Return the (X, Y) coordinate for the center point of the cell that contains the specified text.  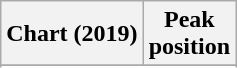
Peakposition (189, 34)
Chart (2019) (72, 34)
